Scan for the cell matching the given text and deliver its (x, y) coordinate at center. 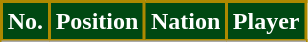
No. (26, 22)
Position (96, 22)
Player (266, 22)
Nation (186, 22)
